For the text-containing cell, return its midpoint in [X, Y] coordinate format. 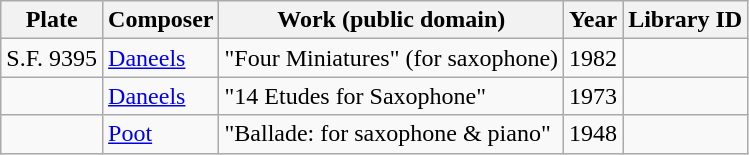
S.F. 9395 [52, 58]
Plate [52, 20]
"Four Miniatures" (for saxophone) [392, 58]
"14 Etudes for Saxophone" [392, 96]
"Ballade: for saxophone & piano" [392, 134]
Work (public domain) [392, 20]
Year [594, 20]
Poot [161, 134]
1948 [594, 134]
Library ID [686, 20]
1982 [594, 58]
Composer [161, 20]
1973 [594, 96]
